Return the (x, y) coordinate for the center point of the cell that contains the specified text.  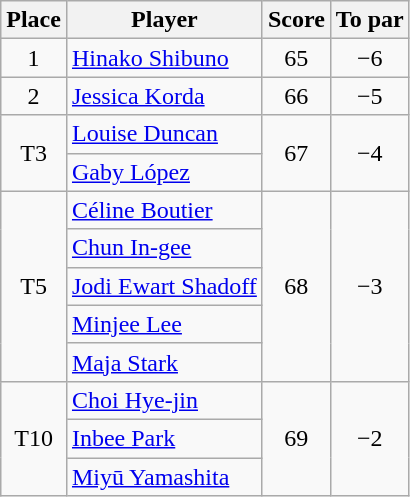
Jodi Ewart Shadoff (164, 286)
Hinako Shibuno (164, 58)
T10 (34, 438)
68 (296, 286)
−2 (370, 438)
T3 (34, 153)
Louise Duncan (164, 134)
66 (296, 96)
69 (296, 438)
−6 (370, 58)
Maja Stark (164, 362)
Player (164, 20)
Gaby López (164, 172)
Céline Boutier (164, 210)
Place (34, 20)
Choi Hye-jin (164, 400)
T5 (34, 286)
2 (34, 96)
Miyū Yamashita (164, 477)
Minjee Lee (164, 324)
Inbee Park (164, 438)
−5 (370, 96)
To par (370, 20)
Score (296, 20)
65 (296, 58)
67 (296, 153)
−4 (370, 153)
1 (34, 58)
Chun In-gee (164, 248)
−3 (370, 286)
Jessica Korda (164, 96)
